Scan for the cell matching the given text and deliver its (X, Y) coordinate at center. 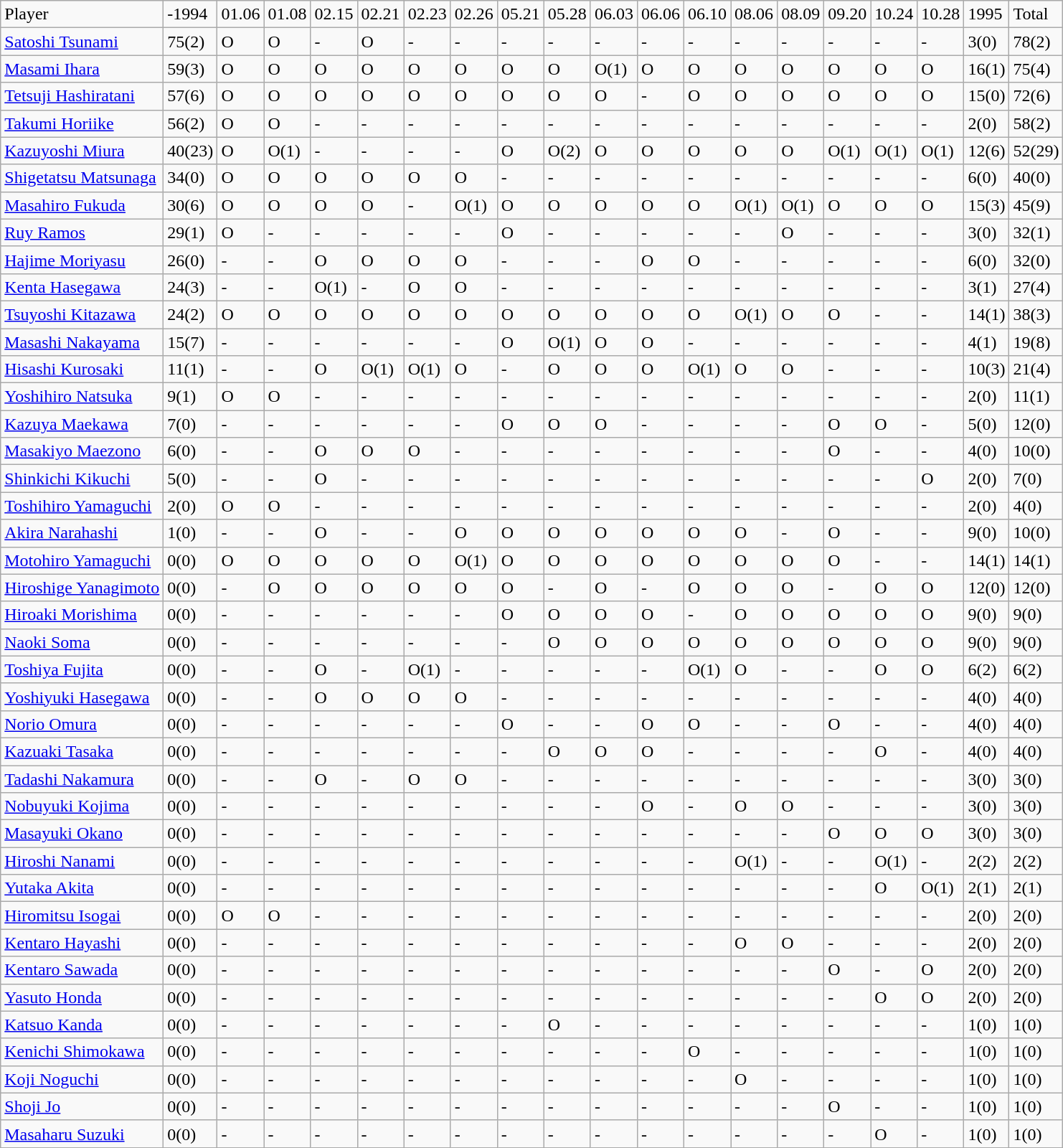
05.21 (521, 14)
Toshiya Fujita (82, 669)
40(0) (1036, 178)
Hiromitsu Isogai (82, 916)
Yutaka Akita (82, 888)
05.28 (567, 14)
15(0) (987, 96)
4(1) (987, 342)
O(2) (567, 151)
01.06 (241, 14)
Hiroshige Yanagimoto (82, 588)
29(1) (191, 232)
Naoki Soma (82, 642)
1995 (987, 14)
Akira Narahashi (82, 533)
Player (82, 14)
Tadashi Nakamura (82, 778)
15(7) (191, 342)
Yoshihiro Natsuka (82, 397)
Masashi Nakayama (82, 342)
Hiroshi Nanami (82, 861)
02.21 (380, 14)
19(8) (1036, 342)
02.15 (334, 14)
32(0) (1036, 260)
16(1) (987, 69)
Satoshi Tsunami (82, 42)
Yoshiyuki Hasegawa (82, 697)
Kenta Hasegawa (82, 287)
Norio Omura (82, 724)
15(3) (987, 205)
10.24 (894, 14)
02.26 (473, 14)
78(2) (1036, 42)
06.06 (660, 14)
38(3) (1036, 314)
45(9) (1036, 205)
Total (1036, 14)
30(6) (191, 205)
Shoji Jo (82, 1106)
Katsuo Kanda (82, 1025)
Yasuto Honda (82, 997)
58(2) (1036, 123)
Tsuyoshi Kitazawa (82, 314)
52(29) (1036, 151)
40(23) (191, 151)
75(2) (191, 42)
24(3) (191, 287)
08.06 (755, 14)
Masakiyo Maezono (82, 451)
10.28 (941, 14)
57(6) (191, 96)
21(4) (1036, 370)
06.03 (614, 14)
Masayuki Okano (82, 834)
Tetsuji Hashiratani (82, 96)
Kazuya Maekawa (82, 424)
Kentaro Hayashi (82, 943)
Masaharu Suzuki (82, 1134)
75(4) (1036, 69)
09.20 (848, 14)
56(2) (191, 123)
02.23 (427, 14)
10(3) (987, 370)
59(3) (191, 69)
9(1) (191, 397)
Toshihiro Yamaguchi (82, 506)
Shigetatsu Matsunaga (82, 178)
3(1) (987, 287)
Motohiro Yamaguchi (82, 560)
Masami Ihara (82, 69)
Shinkichi Kikuchi (82, 479)
Takumi Horiike (82, 123)
Koji Noguchi (82, 1079)
Hajime Moriyasu (82, 260)
-1994 (191, 14)
08.09 (800, 14)
Masahiro Fukuda (82, 205)
Kenichi Shimokawa (82, 1052)
Hiroaki Morishima (82, 615)
24(2) (191, 314)
12(6) (987, 151)
72(6) (1036, 96)
06.10 (707, 14)
34(0) (191, 178)
32(1) (1036, 232)
Kazuaki Tasaka (82, 751)
Kentaro Sawada (82, 970)
27(4) (1036, 287)
Kazuyoshi Miura (82, 151)
Ruy Ramos (82, 232)
Nobuyuki Kojima (82, 806)
26(0) (191, 260)
Hisashi Kurosaki (82, 370)
01.08 (287, 14)
